Extract the (x, y) coordinate from the center of the cell holding the provided text.  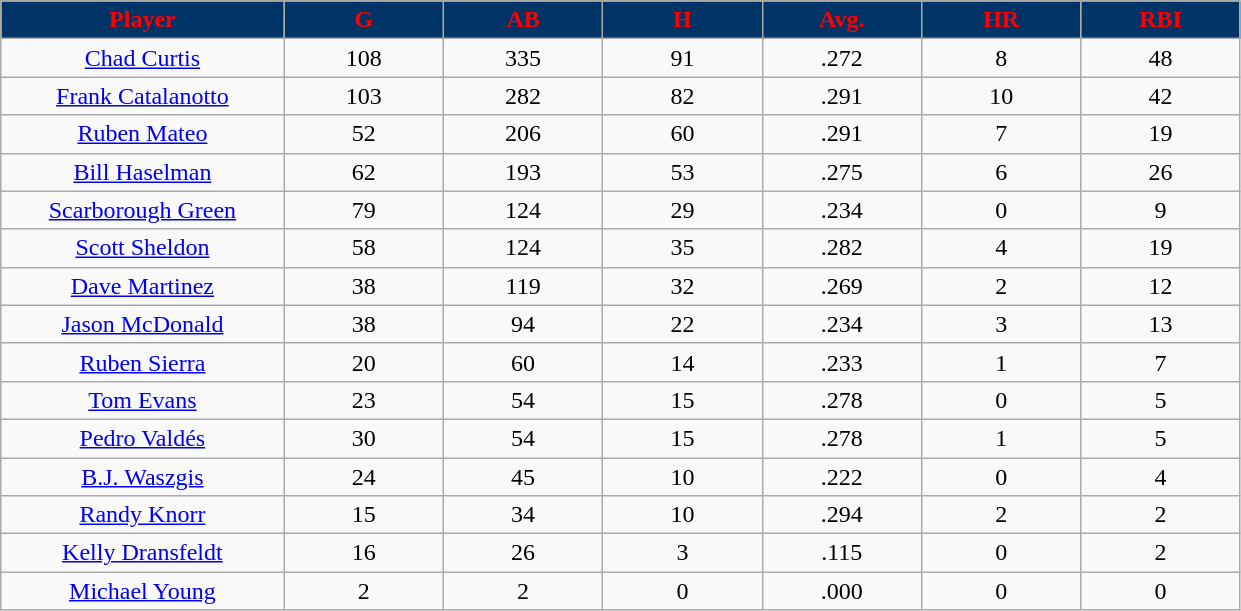
.233 (842, 362)
Chad Curtis (142, 58)
Avg. (842, 20)
.272 (842, 58)
42 (1160, 96)
52 (364, 134)
6 (1000, 172)
Tom Evans (142, 400)
282 (522, 96)
RBI (1160, 20)
Jason McDonald (142, 324)
G (364, 20)
119 (522, 286)
.275 (842, 172)
Ruben Mateo (142, 134)
48 (1160, 58)
.222 (842, 477)
B.J. Waszgis (142, 477)
35 (682, 248)
12 (1160, 286)
22 (682, 324)
8 (1000, 58)
32 (682, 286)
.115 (842, 553)
.269 (842, 286)
Player (142, 20)
.294 (842, 515)
Bill Haselman (142, 172)
Frank Catalanotto (142, 96)
45 (522, 477)
58 (364, 248)
82 (682, 96)
.000 (842, 591)
193 (522, 172)
24 (364, 477)
Michael Young (142, 591)
Dave Martinez (142, 286)
62 (364, 172)
29 (682, 210)
Pedro Valdés (142, 438)
AB (522, 20)
HR (1000, 20)
34 (522, 515)
13 (1160, 324)
108 (364, 58)
9 (1160, 210)
79 (364, 210)
103 (364, 96)
53 (682, 172)
23 (364, 400)
Scarborough Green (142, 210)
91 (682, 58)
206 (522, 134)
94 (522, 324)
H (682, 20)
Ruben Sierra (142, 362)
Scott Sheldon (142, 248)
Randy Knorr (142, 515)
Kelly Dransfeldt (142, 553)
335 (522, 58)
.282 (842, 248)
16 (364, 553)
30 (364, 438)
14 (682, 362)
20 (364, 362)
